Scan for the cell matching the given text and deliver its [x, y] coordinate at center. 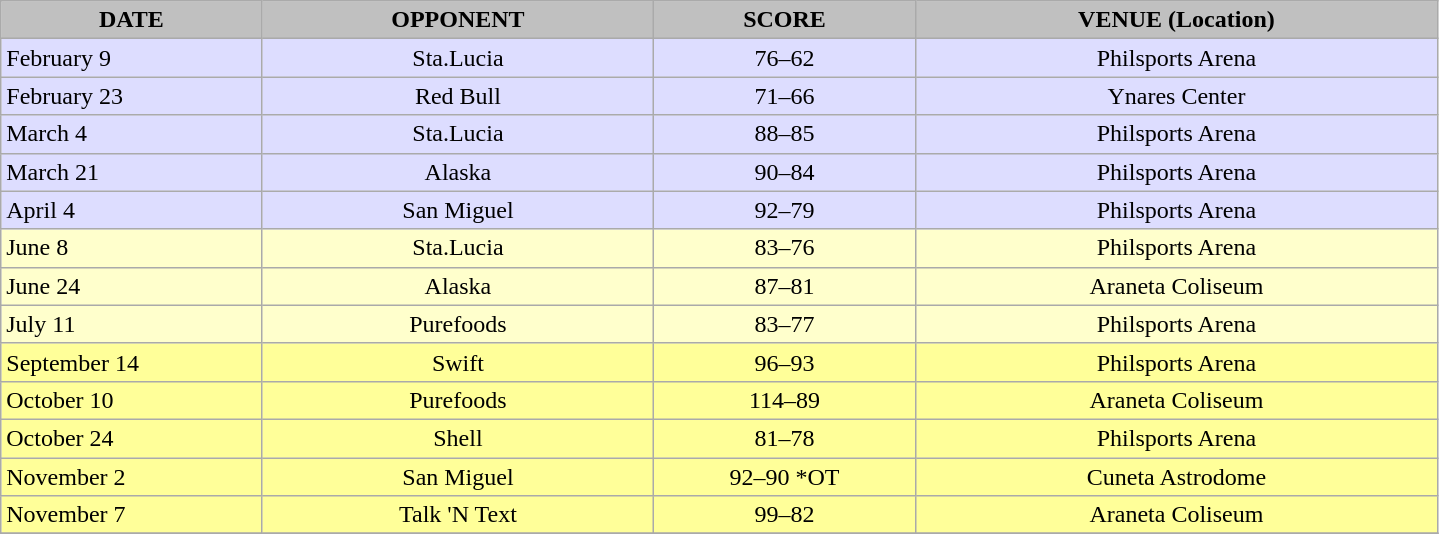
June 24 [132, 286]
February 9 [132, 58]
DATE [132, 20]
October 24 [132, 438]
99–82 [784, 515]
Swift [458, 362]
OPPONENT [458, 20]
81–78 [784, 438]
71–66 [784, 96]
83–76 [784, 248]
76–62 [784, 58]
88–85 [784, 134]
Talk 'N Text [458, 515]
92–79 [784, 210]
November 2 [132, 477]
Red Bull [458, 96]
Cuneta Astrodome [1176, 477]
April 4 [132, 210]
96–93 [784, 362]
114–89 [784, 400]
July 11 [132, 324]
VENUE (Location) [1176, 20]
June 8 [132, 248]
83–77 [784, 324]
87–81 [784, 286]
Ynares Center [1176, 96]
March 21 [132, 172]
November 7 [132, 515]
September 14 [132, 362]
March 4 [132, 134]
SCORE [784, 20]
92–90 *OT [784, 477]
Shell [458, 438]
October 10 [132, 400]
90–84 [784, 172]
February 23 [132, 96]
